Locate the cell with the specified text and output its [X, Y] center coordinate. 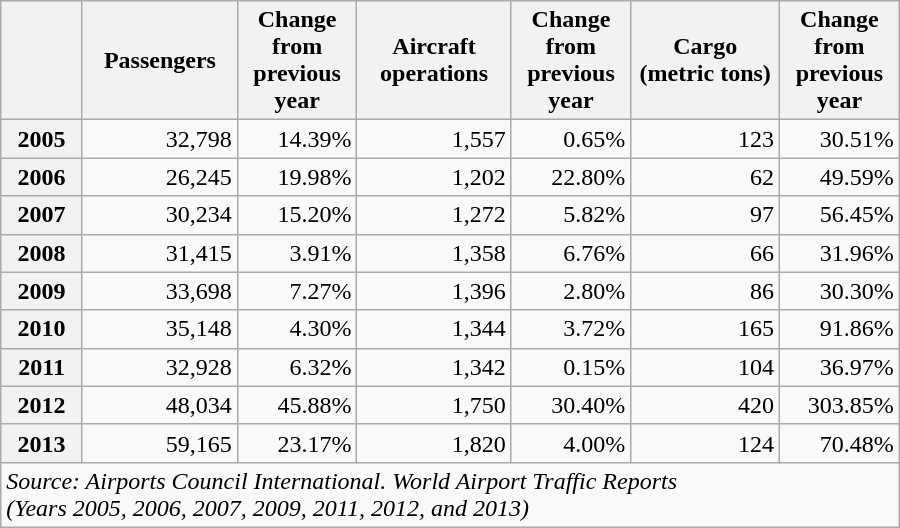
2013 [42, 443]
7.27% [297, 291]
62 [706, 177]
1,750 [434, 405]
19.98% [297, 177]
31,415 [160, 253]
1,820 [434, 443]
49.59% [840, 177]
1,202 [434, 177]
23.17% [297, 443]
1,396 [434, 291]
26,245 [160, 177]
30.30% [840, 291]
66 [706, 253]
1,358 [434, 253]
2006 [42, 177]
Aircraft operations [434, 60]
35,148 [160, 329]
2009 [42, 291]
1,272 [434, 215]
123 [706, 139]
104 [706, 367]
97 [706, 215]
30.40% [571, 405]
420 [706, 405]
36.97% [840, 367]
3.91% [297, 253]
45.88% [297, 405]
5.82% [571, 215]
56.45% [840, 215]
6.32% [297, 367]
Cargo(metric tons) [706, 60]
1,557 [434, 139]
70.48% [840, 443]
303.85% [840, 405]
2010 [42, 329]
4.00% [571, 443]
2005 [42, 139]
Source: Airports Council International. World Airport Traffic Reports(Years 2005, 2006, 2007, 2009, 2011, 2012, and 2013) [450, 494]
6.76% [571, 253]
30,234 [160, 215]
4.30% [297, 329]
30.51% [840, 139]
0.15% [571, 367]
14.39% [297, 139]
124 [706, 443]
86 [706, 291]
3.72% [571, 329]
2008 [42, 253]
2012 [42, 405]
59,165 [160, 443]
2011 [42, 367]
31.96% [840, 253]
1,344 [434, 329]
15.20% [297, 215]
0.65% [571, 139]
22.80% [571, 177]
2.80% [571, 291]
32,928 [160, 367]
1,342 [434, 367]
Passengers [160, 60]
91.86% [840, 329]
32,798 [160, 139]
33,698 [160, 291]
165 [706, 329]
48,034 [160, 405]
2007 [42, 215]
